Find where the given text appears and provide that cell's center as (X, Y) coordinate. 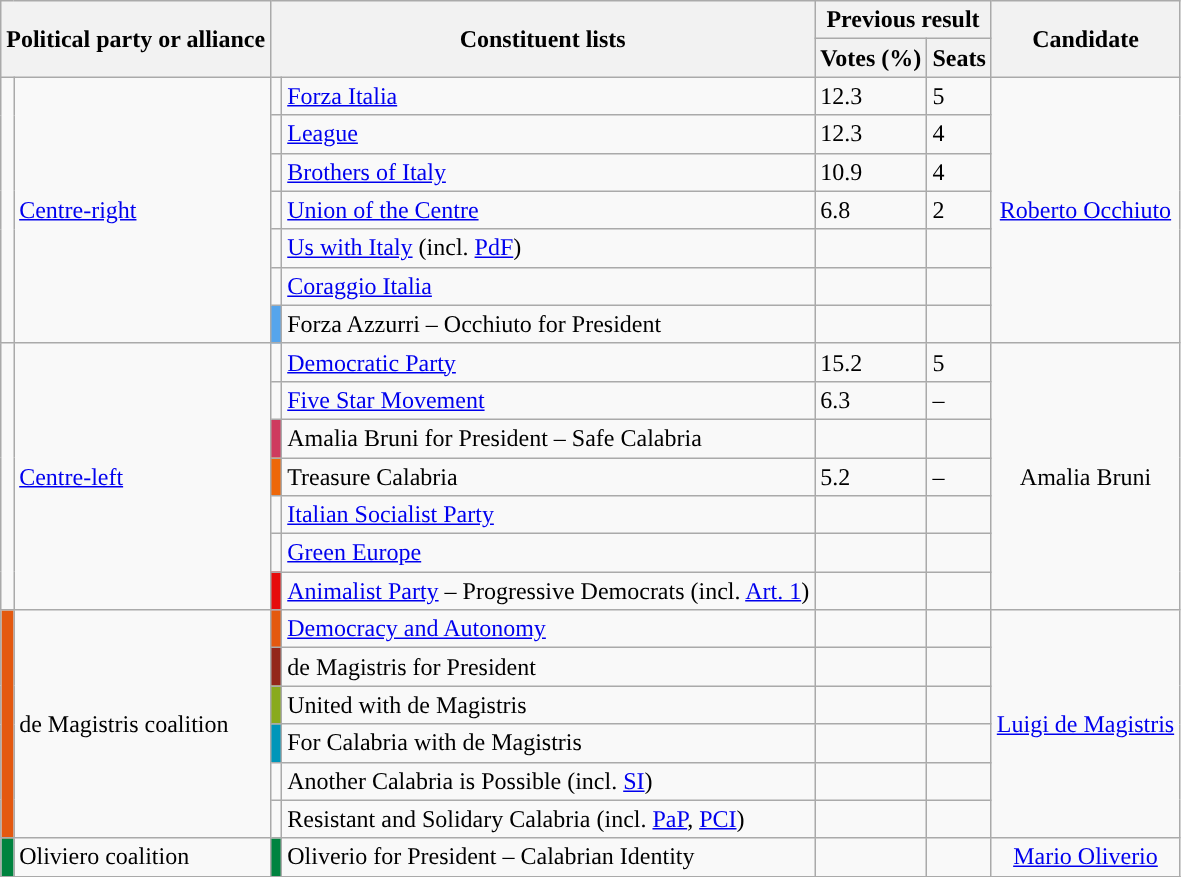
6.3 (871, 400)
de Magistris coalition (142, 724)
Five Star Movement (548, 400)
Democracy and Autonomy (548, 629)
Forza Azzurri – Occhiuto for President (548, 324)
Mario Oliverio (1085, 857)
Amalia Bruni (1085, 476)
Resistant and Solidary Calabria (incl. PaP, PCI) (548, 819)
Constituent lists (543, 39)
10.9 (871, 172)
Another Calabria is Possible (incl. SI) (548, 781)
2 (959, 210)
United with de Magistris (548, 705)
Centre-right (142, 210)
Votes (%) (871, 58)
Brothers of Italy (548, 172)
Oliverio for President – Calabrian Identity (548, 857)
Treasure Calabria (548, 477)
Political party or alliance (136, 39)
Us with Italy (incl. PdF) (548, 248)
Previous result (904, 20)
Oliviero coalition (142, 857)
Centre-left (142, 476)
Forza Italia (548, 96)
Amalia Bruni for President – Safe Calabria (548, 438)
Animalist Party – Progressive Democrats (incl. Art. 1) (548, 591)
Seats (959, 58)
15.2 (871, 362)
League (548, 134)
Roberto Occhiuto (1085, 210)
Democratic Party (548, 362)
Union of the Centre (548, 210)
6.8 (871, 210)
Luigi de Magistris (1085, 724)
de Magistris for President (548, 667)
Candidate (1085, 39)
5.2 (871, 477)
Italian Socialist Party (548, 515)
Green Europe (548, 553)
For Calabria with de Magistris (548, 743)
Coraggio Italia (548, 286)
